Find where the given text appears and provide that cell's center as [X, Y] coordinate. 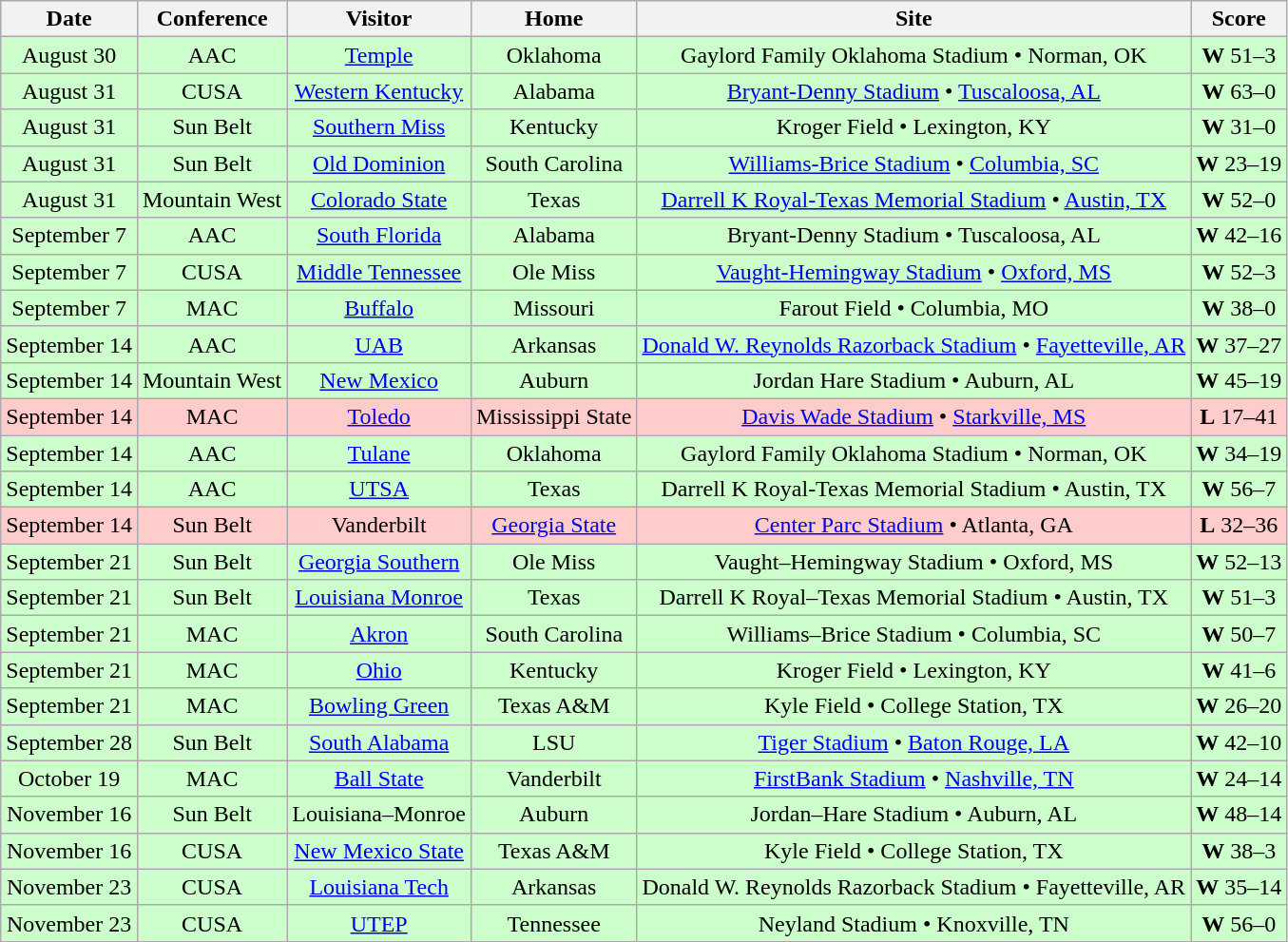
Vaught-Hemingway Stadium • Oxford, MS [914, 272]
Tiger Stadium • Baton Rouge, LA [914, 742]
Score [1240, 19]
Tennessee [553, 923]
Neyland Stadium • Knoxville, TN [914, 923]
Mississippi State [553, 416]
W 37–27 [1240, 344]
LSU [553, 742]
Farout Field • Columbia, MO [914, 308]
Williams-Brice Stadium • Columbia, SC [914, 163]
FirstBank Stadium • Nashville, TN [914, 779]
W 42–10 [1240, 742]
Bowling Green [379, 706]
Louisiana–Monroe [379, 815]
W 52–3 [1240, 272]
Site [914, 19]
Darrell K Royal–Texas Memorial Stadium • Austin, TX [914, 598]
Southern Miss [379, 127]
South Florida [379, 236]
Jordan–Hare Stadium • Auburn, AL [914, 815]
W 24–14 [1240, 779]
Georgia State [553, 526]
W 56–7 [1240, 490]
New Mexico State [379, 851]
Vaught–Hemingway Stadium • Oxford, MS [914, 562]
Home [553, 19]
Ohio [379, 670]
Davis Wade Stadium • Starkville, MS [914, 416]
W 34–19 [1240, 453]
W 56–0 [1240, 923]
August 30 [69, 55]
Conference [211, 19]
Old Dominion [379, 163]
W 50–7 [1240, 634]
W 38–3 [1240, 851]
Ball State [379, 779]
UAB [379, 344]
Akron [379, 634]
Toledo [379, 416]
UTSA [379, 490]
Colorado State [379, 200]
September 28 [69, 742]
Louisiana Monroe [379, 598]
Williams–Brice Stadium • Columbia, SC [914, 634]
Date [69, 19]
South Alabama [379, 742]
Middle Tennessee [379, 272]
W 23–19 [1240, 163]
Louisiana Tech [379, 887]
W 63–0 [1240, 91]
Georgia Southern [379, 562]
Jordan Hare Stadium • Auburn, AL [914, 380]
Center Parc Stadium • Atlanta, GA [914, 526]
Temple [379, 55]
UTEP [379, 923]
L 32–36 [1240, 526]
W 45–19 [1240, 380]
October 19 [69, 779]
W 35–14 [1240, 887]
Missouri [553, 308]
New Mexico [379, 380]
W 52–13 [1240, 562]
W 48–14 [1240, 815]
Western Kentucky [379, 91]
Tulane [379, 453]
W 42–16 [1240, 236]
W 26–20 [1240, 706]
W 31–0 [1240, 127]
Visitor [379, 19]
W 52–0 [1240, 200]
W 38–0 [1240, 308]
W 41–6 [1240, 670]
L 17–41 [1240, 416]
Buffalo [379, 308]
